For the text-containing cell, return its midpoint in [X, Y] coordinate format. 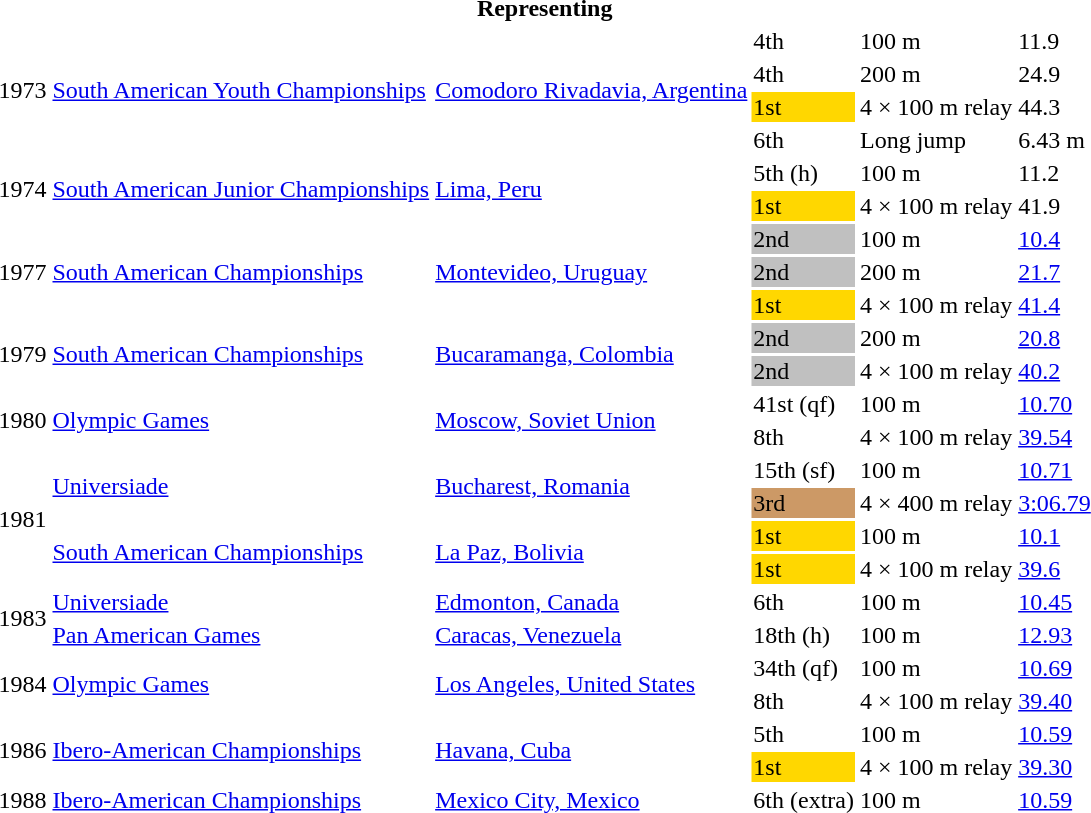
Pan American Games [241, 635]
South American Junior Championships [241, 190]
34th (qf) [804, 668]
Bucaramanga, Colombia [592, 354]
Lima, Peru [592, 190]
Long jump [936, 140]
La Paz, Bolivia [592, 552]
15th (sf) [804, 470]
5th (h) [804, 173]
Los Angeles, United States [592, 684]
4 × 400 m relay [936, 503]
Bucharest, Romania [592, 486]
South American Youth Championships [241, 90]
Caracas, Venezuela [592, 635]
Montevideo, Uruguay [592, 272]
41st (qf) [804, 404]
5th [804, 734]
18th (h) [804, 635]
Edmonton, Canada [592, 602]
3rd [804, 503]
Comodoro Rivadavia, Argentina [592, 90]
Ibero-American Championships [241, 750]
Havana, Cuba [592, 750]
Moscow, Soviet Union [592, 420]
